Identify which cell holds the provided text, then report its [x, y] central coordinate. 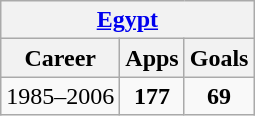
1985–2006 [60, 96]
Apps [152, 58]
Career [60, 58]
177 [152, 96]
69 [219, 96]
Goals [219, 58]
Egypt [128, 20]
